Pinpoint the cell where the given text exists, returning its [x, y] midpoint coordinate. 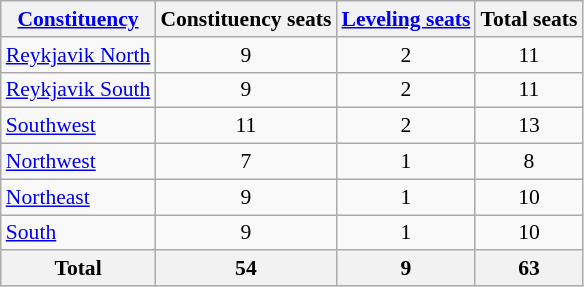
Total [78, 269]
Reykjavik North [78, 55]
Southwest [78, 126]
South [78, 233]
63 [528, 269]
54 [246, 269]
8 [528, 162]
13 [528, 126]
Constituency [78, 19]
Leveling seats [406, 19]
Northwest [78, 162]
Total seats [528, 19]
7 [246, 162]
Reykjavik South [78, 90]
Constituency seats [246, 19]
Northeast [78, 197]
